Identify which cell holds the provided text, then report its [X, Y] central coordinate. 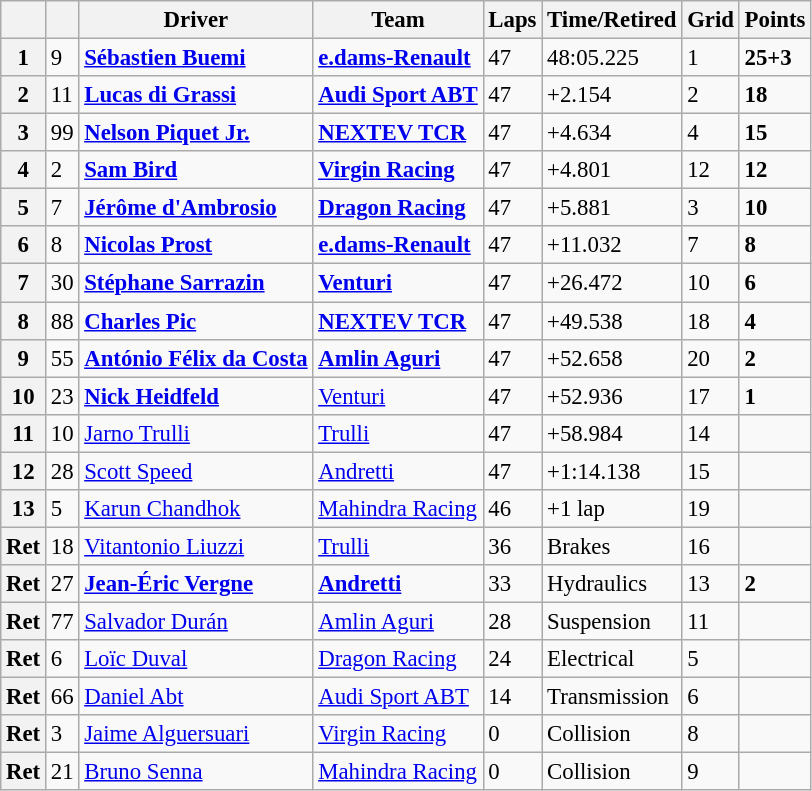
Lucas di Grassi [196, 95]
Laps [512, 20]
21 [62, 772]
99 [62, 133]
66 [62, 697]
30 [62, 283]
+58.984 [612, 433]
+5.881 [612, 208]
Brakes [612, 546]
António Félix da Costa [196, 358]
25+3 [774, 58]
+52.936 [612, 396]
Salvador Durán [196, 621]
Hydraulics [612, 584]
Nicolas Prost [196, 245]
Daniel Abt [196, 697]
Jaime Alguersuari [196, 734]
23 [62, 396]
Loïc Duval [196, 659]
+49.538 [612, 321]
Transmission [612, 697]
55 [62, 358]
24 [512, 659]
Time/Retired [612, 20]
33 [512, 584]
Jean-Éric Vergne [196, 584]
Bruno Senna [196, 772]
Stéphane Sarrazin [196, 283]
19 [710, 509]
+26.472 [612, 283]
+52.658 [612, 358]
+11.032 [612, 245]
+4.634 [612, 133]
Points [774, 20]
Vitantonio Liuzzi [196, 546]
Team [398, 20]
88 [62, 321]
Electrical [612, 659]
48:05.225 [612, 58]
16 [710, 546]
Jarno Trulli [196, 433]
77 [62, 621]
Driver [196, 20]
Scott Speed [196, 471]
+1:14.138 [612, 471]
Sam Bird [196, 170]
Grid [710, 20]
Suspension [612, 621]
27 [62, 584]
20 [710, 358]
Nelson Piquet Jr. [196, 133]
Sébastien Buemi [196, 58]
+4.801 [612, 170]
Charles Pic [196, 321]
+2.154 [612, 95]
Nick Heidfeld [196, 396]
Karun Chandhok [196, 509]
+1 lap [612, 509]
17 [710, 396]
Jérôme d'Ambrosio [196, 208]
46 [512, 509]
36 [512, 546]
